From the cell containing the given text, extract its center point as [x, y] coordinate. 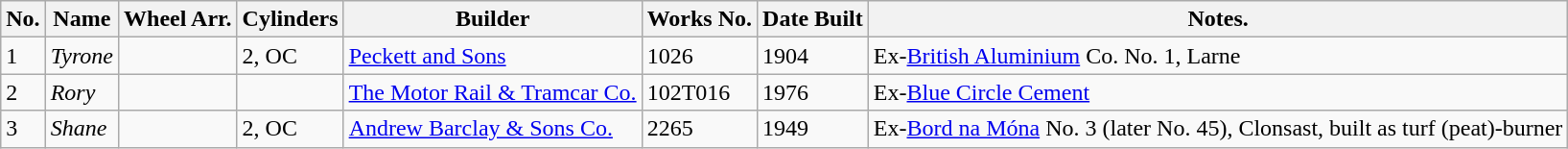
Peckett and Sons [493, 56]
Works No. [699, 19]
Ex-Bord na Móna No. 3 (later No. 45), Clonsast, built as turf (peat)-burner [1218, 129]
1949 [813, 129]
The Motor Rail & Tramcar Co. [493, 92]
No. [23, 19]
1976 [813, 92]
Builder [493, 19]
1904 [813, 56]
Rory [82, 92]
Notes. [1218, 19]
Date Built [813, 19]
3 [23, 129]
102T016 [699, 92]
Tyrone [82, 56]
Name [82, 19]
1 [23, 56]
Wheel Arr. [178, 19]
Cylinders [290, 19]
1026 [699, 56]
Ex-Blue Circle Cement [1218, 92]
Ex-British Aluminium Co. No. 1, Larne [1218, 56]
Andrew Barclay & Sons Co. [493, 129]
2 [23, 92]
Shane [82, 129]
2265 [699, 129]
